Return the (X, Y) coordinate for the center point of the cell that contains the specified text.  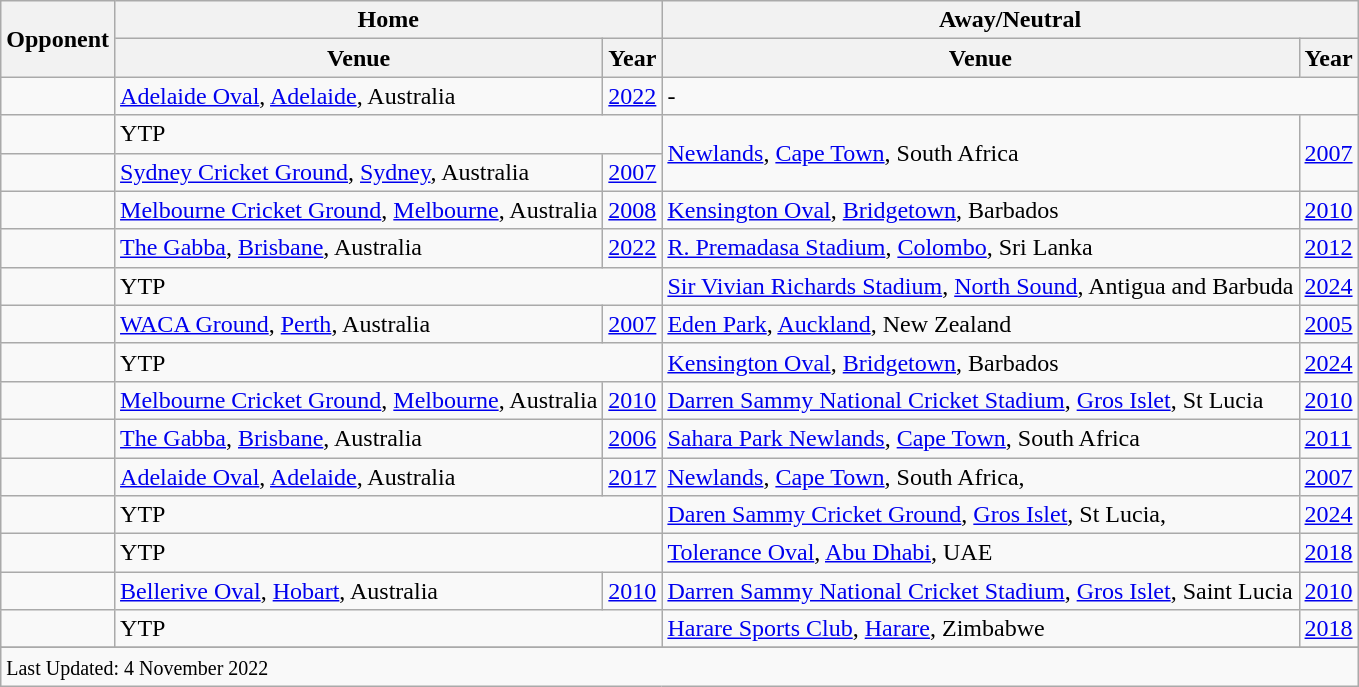
Home (388, 20)
Darren Sammy National Cricket Stadium, Gros Islet, Saint Lucia (980, 591)
2017 (632, 477)
Tolerance Oval, Abu Dhabi, UAE (980, 553)
Darren Sammy National Cricket Stadium, Gros Islet, St Lucia (980, 400)
- (1010, 96)
2011 (1328, 438)
Harare Sports Club, Harare, Zimbabwe (980, 629)
Newlands, Cape Town, South Africa (980, 153)
Sir Vivian Richards Stadium, North Sound, Antigua and Barbuda (980, 286)
WACA Ground, Perth, Australia (359, 324)
R. Premadasa Stadium, Colombo, Sri Lanka (980, 248)
Eden Park, Auckland, New Zealand (980, 324)
2005 (1328, 324)
Opponent (58, 39)
Away/Neutral (1010, 20)
Newlands, Cape Town, South Africa, (980, 477)
2012 (1328, 248)
Last Updated: 4 November 2022 (680, 667)
Sydney Cricket Ground, Sydney, Australia (359, 172)
2008 (632, 210)
Bellerive Oval, Hobart, Australia (359, 591)
Daren Sammy Cricket Ground, Gros Islet, St Lucia, (980, 515)
Sahara Park Newlands, Cape Town, South Africa (980, 438)
2006 (632, 438)
